Return (x, y) of the center of cell containing provided text 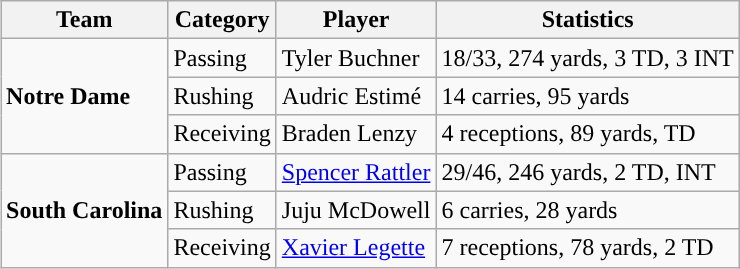
South Carolina (84, 210)
Notre Dame (84, 96)
18/33, 274 yards, 3 TD, 3 INT (588, 58)
Player (356, 20)
7 receptions, 78 yards, 2 TD (588, 248)
Tyler Buchner (356, 58)
Statistics (588, 20)
6 carries, 28 yards (588, 210)
29/46, 246 yards, 2 TD, INT (588, 172)
Team (84, 20)
Juju McDowell (356, 210)
Audric Estimé (356, 96)
Braden Lenzy (356, 134)
Xavier Legette (356, 248)
Category (222, 20)
Spencer Rattler (356, 172)
4 receptions, 89 yards, TD (588, 134)
14 carries, 95 yards (588, 96)
